Pinpoint the cell where the given text exists, returning its [x, y] midpoint coordinate. 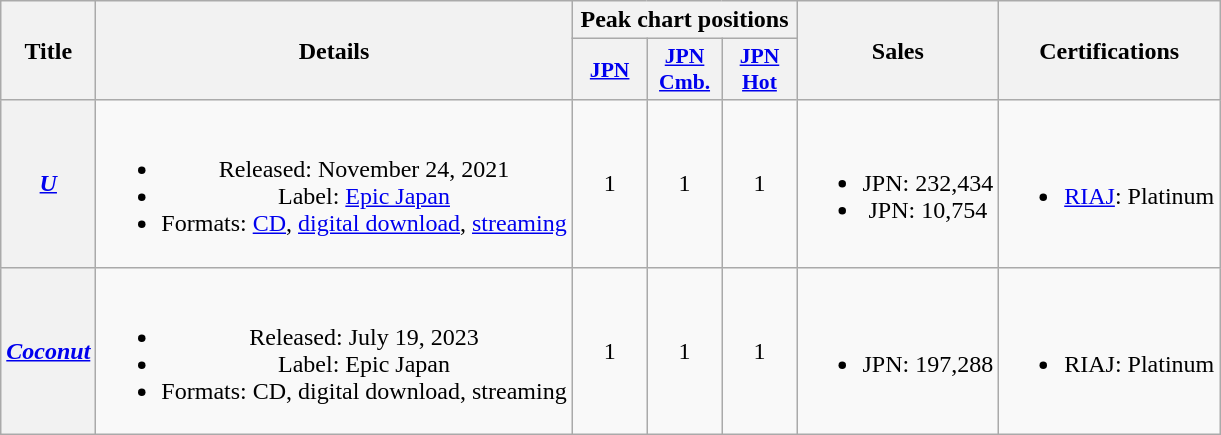
Title [48, 50]
JPN: 197,288 [898, 350]
Released: November 24, 2021Label: Epic JapanFormats: CD, digital download, streaming [334, 184]
JPNCmb. [684, 70]
JPN [610, 70]
Released: July 19, 2023Label: Epic JapanFormats: CD, digital download, streaming [334, 350]
Peak chart positions [684, 20]
Certifications [1110, 50]
Coconut [48, 350]
U [48, 184]
JPNHot [760, 70]
Sales [898, 50]
JPN: 232,434 JPN: 10,754 [898, 184]
Details [334, 50]
